Provide the [X, Y] coordinate of the cell's center where the given text is located.  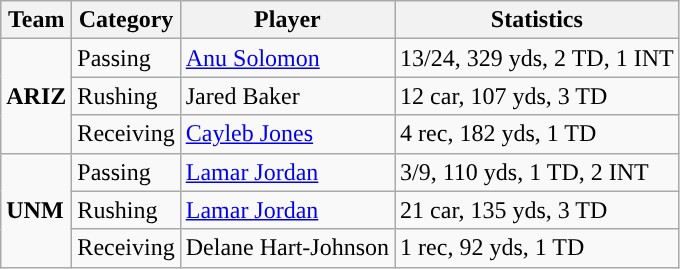
Statistics [538, 20]
4 rec, 182 yds, 1 TD [538, 134]
Cayleb Jones [287, 134]
Player [287, 20]
3/9, 110 yds, 1 TD, 2 INT [538, 172]
Anu Solomon [287, 58]
Category [126, 20]
1 rec, 92 yds, 1 TD [538, 248]
Jared Baker [287, 96]
21 car, 135 yds, 3 TD [538, 210]
Delane Hart-Johnson [287, 248]
ARIZ [36, 96]
12 car, 107 yds, 3 TD [538, 96]
UNM [36, 210]
Team [36, 20]
13/24, 329 yds, 2 TD, 1 INT [538, 58]
